Output the [x, y] coordinate of the center of the cell containing the given text.  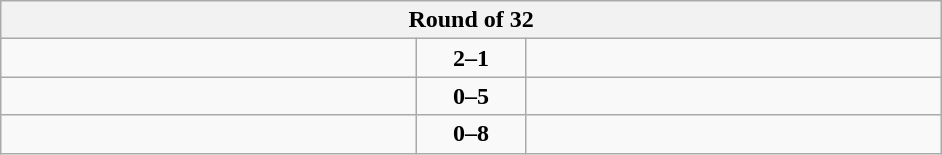
Round of 32 [472, 20]
0–8 [472, 134]
0–5 [472, 96]
2–1 [472, 58]
